Pinpoint the cell where the given text exists, returning its [X, Y] midpoint coordinate. 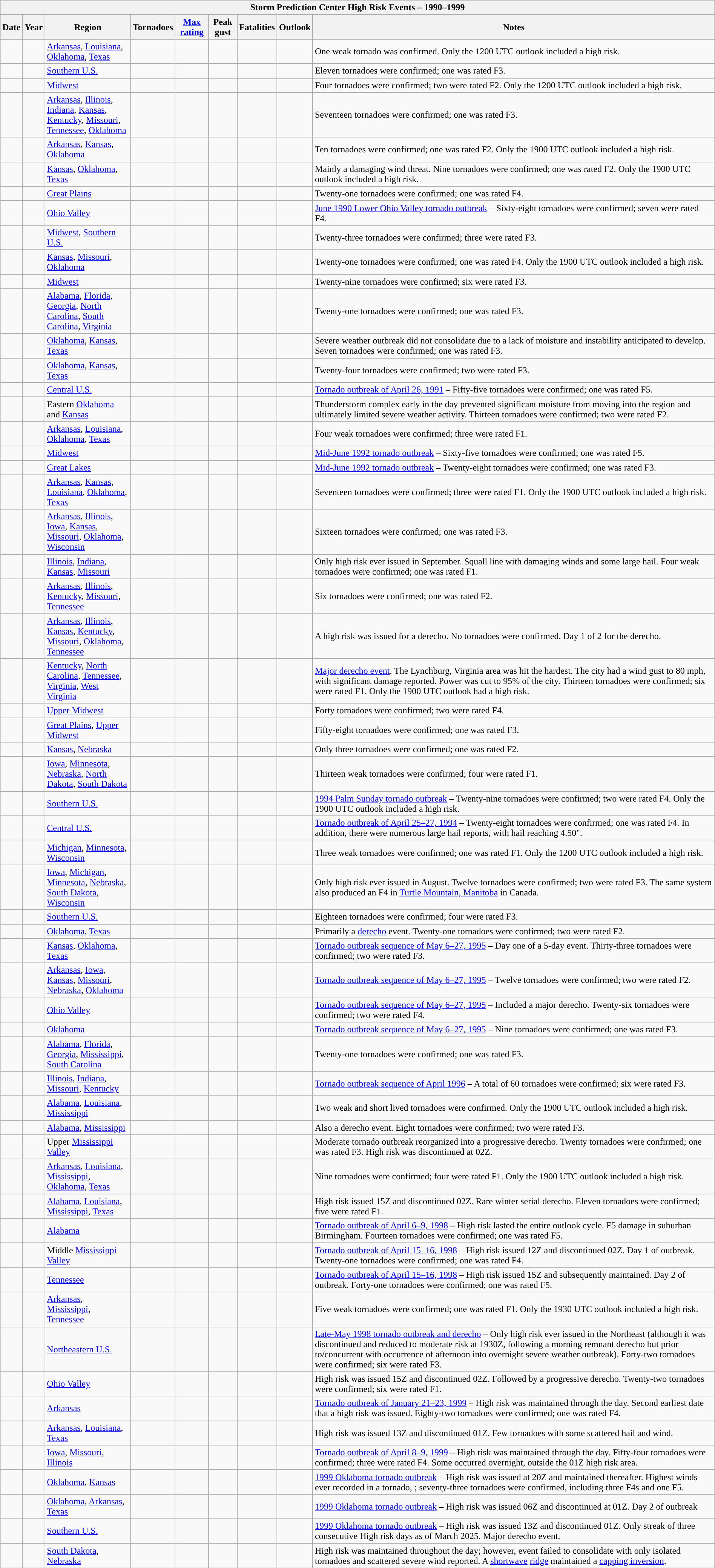
1999 Oklahoma tornado outbreak – High risk was issued 06Z and discontinued at 01Z. Day 2 of outbreak [514, 1507]
Thirteen weak tornadoes were confirmed; four were rated F1. [514, 774]
Alabama, Mississippi [87, 1128]
Kansas, Nebraska [87, 750]
Seventeen tornadoes were confirmed; three were rated F1. Only the 1900 UTC outlook included a high risk. [514, 492]
Outlook [295, 27]
Tornado outbreak sequence of May 6–27, 1995 – Twelve tornadoes were confirmed; two were rated F2. [514, 980]
Iowa, Missouri, Illinois [87, 1458]
Arkansas [87, 1409]
Tornado outbreak sequence of May 6–27, 1995 – Day one of a 5-day event. Thirty-three tornadoes were confirmed; two were rated F3. [514, 951]
Michigan, Minnesota, Wisconsin [87, 853]
Arkansas, Illinois, Kentucky, Missouri, Tennessee [87, 596]
Tennessee [87, 1280]
Arkansas, Iowa, Kansas, Missouri, Nebraska, Oklahoma [87, 980]
Illinois, Indiana, Missouri, Kentucky [87, 1084]
Kansas, Missouri, Oklahoma [87, 262]
Upper Midwest [87, 710]
A high risk was issued for a derecho. No tornadoes were confirmed. Day 1 of 2 for the derecho. [514, 636]
Twenty-one tornadoes were confirmed; one was rated F4. Only the 1900 UTC outlook included a high risk. [514, 262]
Middle Mississippi Valley [87, 1255]
Year [34, 27]
1994 Palm Sunday tornado outbreak – Twenty-nine tornadoes were confirmed; two were rated F4. Only the 1900 UTC outlook included a high risk. [514, 804]
Arkansas, Illinois, Indiana, Kansas, Kentucky, Missouri, Tennessee, Oklahoma [87, 115]
Arkansas, Kansas, Oklahoma [87, 149]
Oklahoma, Arkansas, Texas [87, 1507]
Northeastern U.S. [87, 1349]
Twenty-three tornadoes were confirmed; three were rated F3. [514, 238]
Arkansas, Mississippi, Tennessee [87, 1309]
Seventeen tornadoes were confirmed; one was rated F3. [514, 115]
Iowa, Minnesota, Nebraska, North Dakota, South Dakota [87, 774]
Ten tornadoes were confirmed; one was rated F2. Only the 1900 UTC outlook included a high risk. [514, 149]
Twenty-four tornadoes were confirmed; two were rated F3. [514, 370]
Five weak tornadoes were confirmed; one was rated F1. Only the 1930 UTC outlook included a high risk. [514, 1309]
South Dakota, Nebraska [87, 1556]
Iowa, Michigan, Minnesota, Nebraska, South Dakota, Wisconsin [87, 887]
Date [11, 27]
Region [87, 27]
Primarily a derecho event. Twenty-one tornadoes were confirmed; two were rated F2. [514, 931]
Max rating [192, 27]
Sixteen tornadoes were confirmed; one was rated F3. [514, 532]
Twenty-one tornadoes were confirmed; one was rated F4. [514, 193]
Four weak tornadoes were confirmed; three were rated F1. [514, 434]
High risk issued 15Z and discontinued 02Z. Rare winter serial derecho. Eleven tornadoes were confirmed; five were rated F1. [514, 1206]
Four tornadoes were confirmed; two were rated F2. Only the 1200 UTC outlook included a high risk. [514, 85]
Three weak tornadoes were confirmed; one was rated F1. Only the 1200 UTC outlook included a high risk. [514, 853]
Forty tornadoes were confirmed; two were rated F4. [514, 710]
Great Plains [87, 193]
Oklahoma, Texas [87, 931]
Arkansas, Illinois, Iowa, Kansas, Missouri, Oklahoma, Wisconsin [87, 532]
Nine tornadoes were confirmed; four were rated F1. Only the 1900 UTC outlook included a high risk. [514, 1177]
Kentucky, North Carolina, Tennessee, Virginia, West Virginia [87, 681]
Tornado outbreak sequence of May 6–27, 1995 – Nine tornadoes were confirmed; one was rated F3. [514, 1029]
Oklahoma [87, 1029]
Great Lakes [87, 467]
Eastern Oklahoma and Kansas [87, 409]
Oklahoma, Kansas [87, 1482]
Alabama [87, 1231]
Great Plains, Upper Midwest [87, 730]
Peak gust [223, 27]
Fifty-eight tornadoes were confirmed; one was rated F3. [514, 730]
Fatalities [257, 27]
Twenty-nine tornadoes were confirmed; six were rated F3. [514, 282]
Alabama, Louisiana, Mississippi, Texas [87, 1206]
Also a derecho event. Eight tornadoes were confirmed; two were rated F3. [514, 1128]
Alabama, Florida, Georgia, Mississippi, South Carolina [87, 1054]
Two weak and short lived tornadoes were confirmed. Only the 1900 UTC outlook included a high risk. [514, 1108]
Tornado outbreak of April 26, 1991 – Fifty-five tornadoes were confirmed; one was rated F5. [514, 390]
Alabama, Florida, Georgia, North Carolina, South Carolina, Virginia [87, 311]
Six tornadoes were confirmed; one was rated F2. [514, 596]
Only three tornadoes were confirmed; one was rated F2. [514, 750]
Upper Mississippi Valley [87, 1147]
High risk was issued 15Z and discontinued 02Z. Followed by a progressive derecho. Twenty-two tornadoes were confirmed; six were rated F1. [514, 1384]
Mid-June 1992 tornado outbreak – Sixty-five tornadoes were confirmed; one was rated F5. [514, 453]
Storm Prediction Center High Risk Events – 1990–1999 [357, 8]
High risk was issued 13Z and discontinued 01Z. Few tornadoes with some scattered hail and wind. [514, 1433]
Arkansas, Louisiana, Texas [87, 1433]
Illinois, Indiana, Kansas, Missouri [87, 566]
Tornado outbreak sequence of May 6–27, 1995 – Included a major derecho. Twenty-six tornadoes were confirmed; two were rated F4. [514, 1010]
Tornado outbreak sequence of April 1996 – A total of 60 tornadoes were confirmed; six were rated F3. [514, 1084]
Eleven tornadoes were confirmed; one was rated F3. [514, 71]
Eighteen tornadoes were confirmed; four were rated F3. [514, 917]
Tornadoes [153, 27]
Alabama, Louisiana, Mississippi [87, 1108]
One weak tornado was confirmed. Only the 1200 UTC outlook included a high risk. [514, 51]
June 1990 Lower Ohio Valley tornado outbreak – Sixty-eight tornadoes were confirmed; seven were rated F4. [514, 213]
Midwest, Southern U.S. [87, 238]
Arkansas, Louisiana, Mississippi, Oklahoma, Texas [87, 1177]
Arkansas, Kansas, Louisiana, Oklahoma, Texas [87, 492]
Mainly a damaging wind threat. Nine tornadoes were confirmed; one was rated F2. Only the 1900 UTC outlook included a high risk. [514, 174]
Arkansas, Illinois, Kansas, Kentucky, Missouri, Oklahoma, Tennessee [87, 636]
Only high risk ever issued in September. Squall line with damaging winds and some large hail. Four weak tornadoes were confirmed; one was rated F1. [514, 566]
Mid-June 1992 tornado outbreak – Twenty-eight tornadoes were confirmed; one was rated F3. [514, 467]
Notes [514, 27]
